Pinpoint the cell where the given text exists, returning its [x, y] midpoint coordinate. 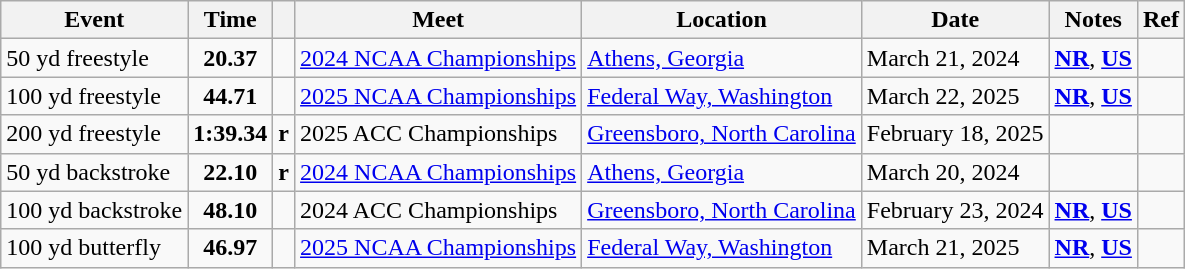
50 yd backstroke [94, 172]
48.10 [230, 210]
February 23, 2024 [955, 210]
2025 ACC Championships [438, 134]
Event [94, 20]
March 20, 2024 [955, 172]
100 yd butterfly [94, 248]
Meet [438, 20]
March 22, 2025 [955, 96]
200 yd freestyle [94, 134]
44.71 [230, 96]
Notes [1093, 20]
1:39.34 [230, 134]
100 yd backstroke [94, 210]
46.97 [230, 248]
Location [722, 20]
Time [230, 20]
50 yd freestyle [94, 58]
February 18, 2025 [955, 134]
20.37 [230, 58]
March 21, 2024 [955, 58]
22.10 [230, 172]
Ref [1160, 20]
100 yd freestyle [94, 96]
March 21, 2025 [955, 248]
2024 ACC Championships [438, 210]
Date [955, 20]
